For the text-containing cell, return its midpoint in [X, Y] coordinate format. 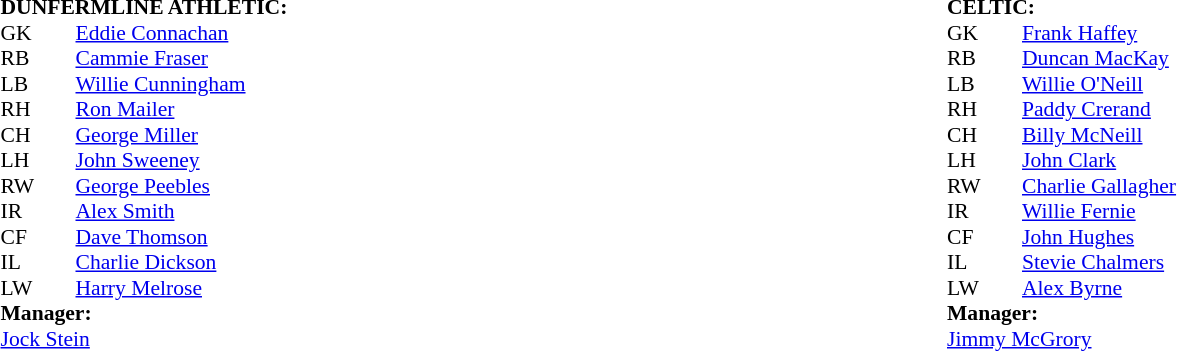
Frank Haffey [1099, 33]
Cammie Fraser [182, 59]
Duncan MacKay [1099, 59]
John Hughes [1099, 237]
John Sweeney [182, 161]
Billy McNeill [1099, 135]
Charlie Gallagher [1099, 186]
Charlie Dickson [182, 263]
Dave Thomson [182, 237]
Alex Byrne [1099, 288]
George Miller [182, 135]
George Peebles [182, 186]
Ron Mailer [182, 109]
Willie Cunningham [182, 84]
John Clark [1099, 161]
Stevie Chalmers [1099, 263]
Alex Smith [182, 211]
Willie O'Neill [1099, 84]
Eddie Connachan [182, 33]
Willie Fernie [1099, 211]
Harry Melrose [182, 288]
Paddy Crerand [1099, 109]
